Return (x, y) of the center of cell containing provided text 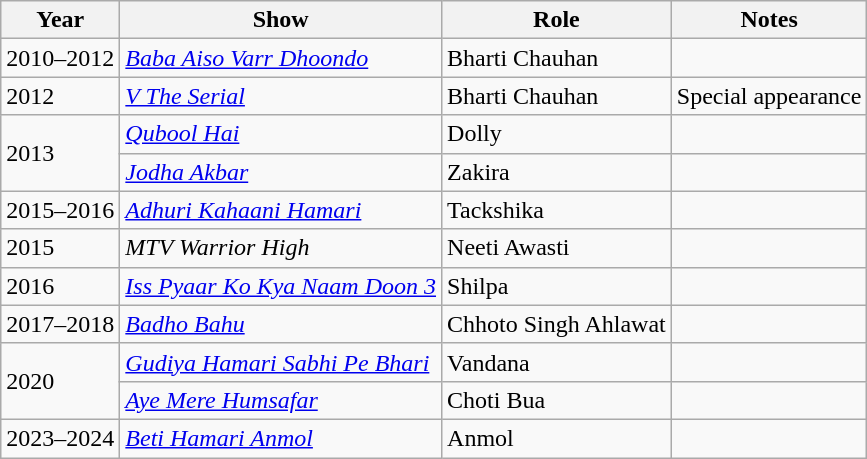
Baba Aiso Varr Dhoondo (281, 58)
Notes (769, 20)
2015 (60, 248)
Dolly (557, 134)
Tackshika (557, 210)
Year (60, 20)
2023–2024 (60, 438)
2012 (60, 96)
V The Serial (281, 96)
Aye Mere Humsafar (281, 400)
Neeti Awasti (557, 248)
Anmol (557, 438)
Special appearance (769, 96)
Choti Bua (557, 400)
2010–2012 (60, 58)
Gudiya Hamari Sabhi Pe Bhari (281, 362)
2020 (60, 381)
Adhuri Kahaani Hamari (281, 210)
Jodha Akbar (281, 172)
Qubool Hai (281, 134)
2017–2018 (60, 324)
Show (281, 20)
2015–2016 (60, 210)
Zakira (557, 172)
2013 (60, 153)
Badho Bahu (281, 324)
2016 (60, 286)
Shilpa (557, 286)
MTV Warrior High (281, 248)
Chhoto Singh Ahlawat (557, 324)
Vandana (557, 362)
Role (557, 20)
Iss Pyaar Ko Kya Naam Doon 3 (281, 286)
Beti Hamari Anmol (281, 438)
